Identify which cell holds the provided text, then report its (X, Y) central coordinate. 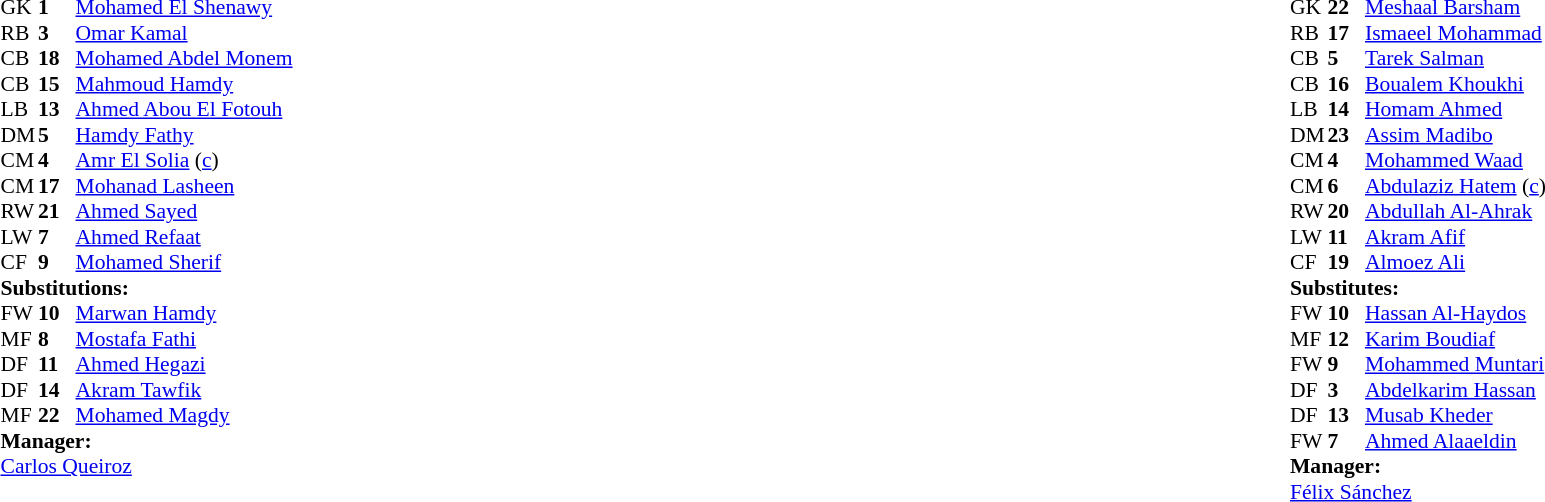
12 (1346, 339)
Ahmed Refaat (184, 237)
Hamdy Fathy (184, 135)
Manager: (146, 441)
Ahmed Sayed (184, 211)
19 (1346, 263)
20 (1346, 211)
8 (57, 339)
Carlos Queiroz (146, 467)
Ahmed Abou El Fotouh (184, 109)
15 (57, 84)
Akram Tawfik (184, 390)
Amr El Solia (c) (184, 161)
16 (1346, 84)
Ahmed Hegazi (184, 365)
Mohamed Sherif (184, 263)
6 (1346, 186)
18 (57, 59)
Mohanad Lasheen (184, 186)
Marwan Hamdy (184, 313)
Mohamed Magdy (184, 415)
Mahmoud Hamdy (184, 84)
22 (57, 415)
Mohamed Abdel Monem (184, 59)
Substitutions: (146, 288)
21 (57, 211)
Mostafa Fathi (184, 339)
23 (1346, 135)
Omar Kamal (184, 33)
